Detect which cell encompasses the target text, then output its [X, Y] center coordinate. 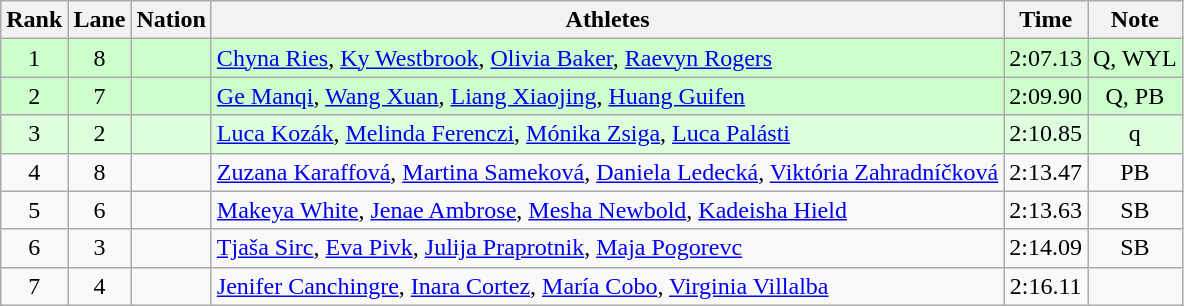
Note [1136, 20]
q [1136, 134]
2:07.13 [1046, 58]
2:09.90 [1046, 96]
Rank [34, 20]
Jenifer Canchingre, Inara Cortez, María Cobo, Virginia Villalba [607, 286]
Tjaša Sirc, Eva Pivk, Julija Praprotnik, Maja Pogorevc [607, 248]
2:16.11 [1046, 286]
2:13.47 [1046, 172]
Time [1046, 20]
Nation [171, 20]
PB [1136, 172]
2:14.09 [1046, 248]
Athletes [607, 20]
Q, PB [1136, 96]
2:10.85 [1046, 134]
1 [34, 58]
Ge Manqi, Wang Xuan, Liang Xiaojing, Huang Guifen [607, 96]
Zuzana Karaffová, Martina Sameková, Daniela Ledecká, Viktória Zahradníčková [607, 172]
Luca Kozák, Melinda Ferenczi, Mónika Zsiga, Luca Palásti [607, 134]
Chyna Ries, Ky Westbrook, Olivia Baker, Raevyn Rogers [607, 58]
Lane [100, 20]
Q, WYL [1136, 58]
5 [34, 210]
2:13.63 [1046, 210]
Makeya White, Jenae Ambrose, Mesha Newbold, Kadeisha Hield [607, 210]
